Capture the cell that displays the provided text and extract its (x, y) central coordinate. 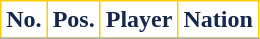
No. (24, 20)
Player (139, 20)
Nation (218, 20)
Pos. (74, 20)
